Determine the (x, y) coordinate at the center of the cell enclosing the given text.  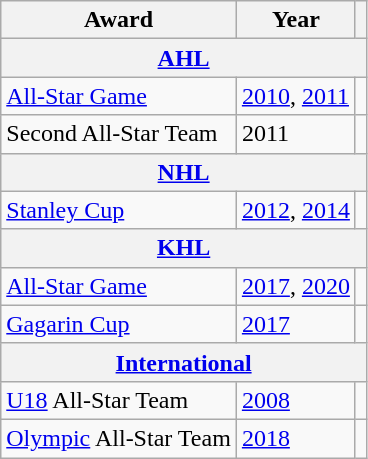
Second All-Star Team (119, 134)
2011 (296, 134)
Olympic All-Star Team (119, 438)
2018 (296, 438)
International (184, 362)
2008 (296, 400)
2017 (296, 324)
Award (119, 20)
NHL (184, 172)
Year (296, 20)
2017, 2020 (296, 286)
AHL (184, 58)
2010, 2011 (296, 96)
KHL (184, 248)
2012, 2014 (296, 210)
Stanley Cup (119, 210)
U18 All-Star Team (119, 400)
Gagarin Cup (119, 324)
